Determine the [X, Y] coordinate at the center of the cell enclosing the given text.  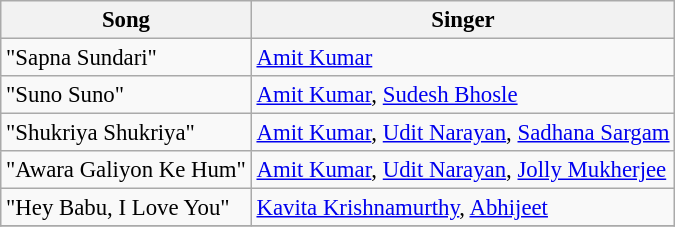
Amit Kumar, Udit Narayan, Sadhana Sargam [463, 133]
"Sapna Sundari" [126, 58]
"Awara Galiyon Ke Hum" [126, 170]
"Shukriya Shukriya" [126, 133]
Song [126, 20]
Amit Kumar, Udit Narayan, Jolly Mukherjee [463, 170]
"Suno Suno" [126, 95]
Singer [463, 20]
"Hey Babu, I Love You" [126, 208]
Amit Kumar [463, 58]
Amit Kumar, Sudesh Bhosle [463, 95]
Kavita Krishnamurthy, Abhijeet [463, 208]
